From the cell containing the given text, extract its center point as [X, Y] coordinate. 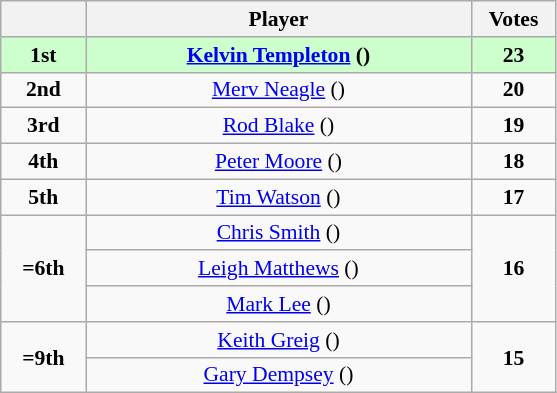
20 [514, 90]
Peter Moore () [278, 162]
3rd [44, 126]
Player [278, 19]
Tim Watson () [278, 197]
Mark Lee () [278, 304]
Leigh Matthews () [278, 269]
1st [44, 55]
16 [514, 268]
5th [44, 197]
17 [514, 197]
Rod Blake () [278, 126]
Keith Greig () [278, 340]
19 [514, 126]
Merv Neagle () [278, 90]
2nd [44, 90]
23 [514, 55]
=9th [44, 358]
=6th [44, 268]
Gary Dempsey () [278, 375]
18 [514, 162]
15 [514, 358]
Chris Smith () [278, 233]
Kelvin Templeton () [278, 55]
Votes [514, 19]
4th [44, 162]
